Capture the cell that displays the provided text and extract its [x, y] central coordinate. 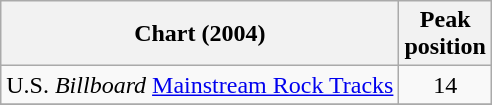
Peak position [445, 34]
14 [445, 85]
Chart (2004) [200, 34]
U.S. Billboard Mainstream Rock Tracks [200, 85]
